Pinpoint the cell where the given text exists, returning its [x, y] midpoint coordinate. 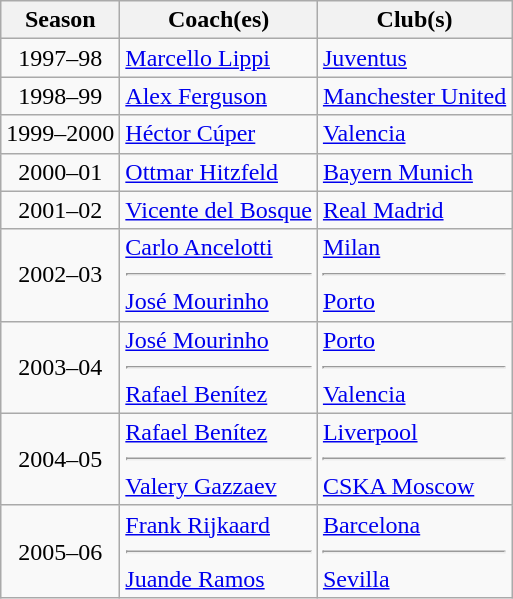
Marcello Lippi [219, 58]
Coach(es) [219, 20]
Club(s) [414, 20]
1998–99 [60, 96]
Manchester United [414, 96]
Milan Porto [414, 275]
2000–01 [60, 172]
2003–04 [60, 367]
Vicente del Bosque [219, 210]
Rafael Benítez Valery Gazzaev [219, 459]
Alex Ferguson [219, 96]
Porto Valencia [414, 367]
Liverpool CSKA Moscow [414, 459]
2001–02 [60, 210]
Ottmar Hitzfeld [219, 172]
Barcelona Sevilla [414, 551]
1997–98 [60, 58]
1999–2000 [60, 134]
2002–03 [60, 275]
Bayern Munich [414, 172]
2004–05 [60, 459]
2005–06 [60, 551]
Juventus [414, 58]
Frank Rijkaard Juande Ramos [219, 551]
Real Madrid [414, 210]
Valencia [414, 134]
José Mourinho Rafael Benítez [219, 367]
Héctor Cúper [219, 134]
Season [60, 20]
Carlo Ancelotti José Mourinho [219, 275]
